Find where the given text appears and provide that cell's center as (x, y) coordinate. 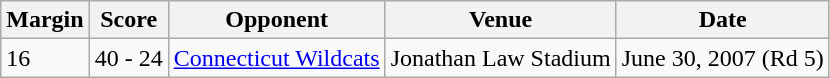
Connecticut Wildcats (276, 58)
Margin (45, 20)
Jonathan Law Stadium (500, 58)
June 30, 2007 (Rd 5) (722, 58)
Venue (500, 20)
16 (45, 58)
40 - 24 (128, 58)
Date (722, 20)
Opponent (276, 20)
Score (128, 20)
